Output the (X, Y) coordinate of the center of the cell containing the given text.  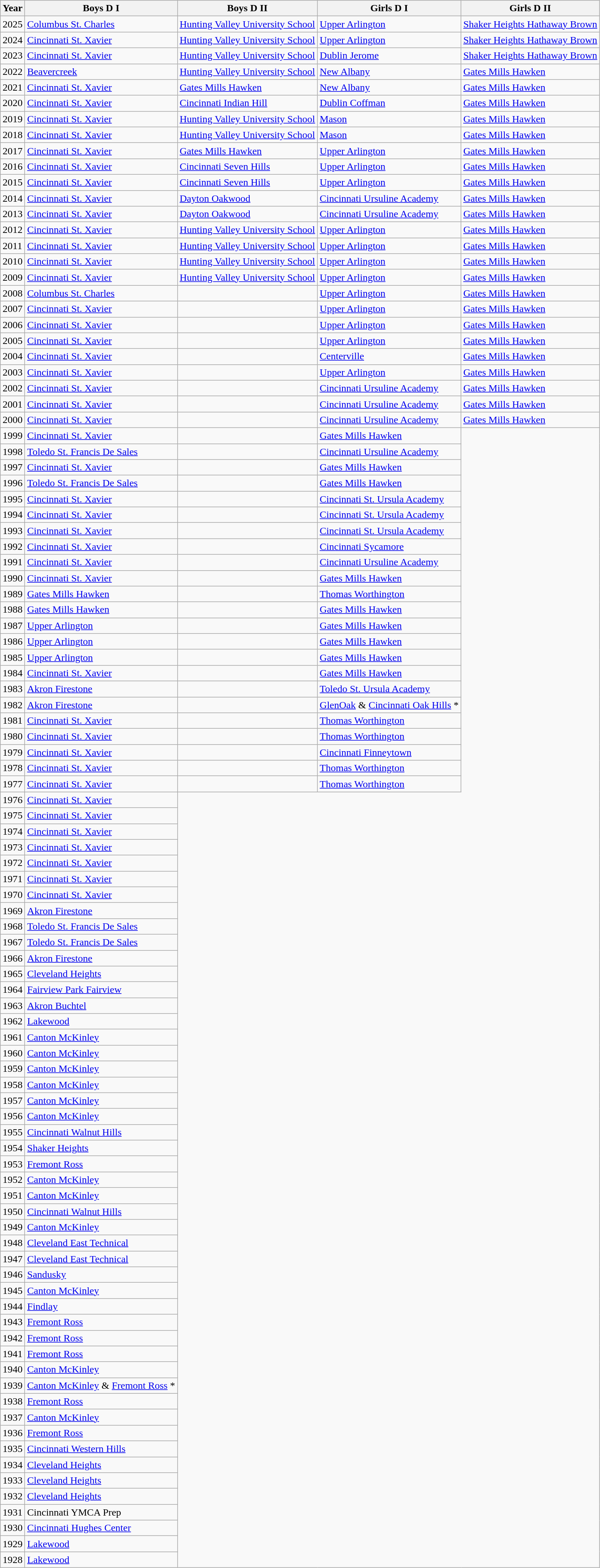
1971 (12, 879)
1983 (12, 689)
Cincinnati Hughes Center (101, 1528)
1996 (12, 483)
2013 (12, 214)
1962 (12, 1021)
Akron Buchtel (101, 1006)
1942 (12, 1338)
Centerville (389, 356)
Girls D II (530, 8)
2002 (12, 388)
1995 (12, 499)
2018 (12, 135)
1949 (12, 1227)
1993 (12, 531)
1986 (12, 641)
2012 (12, 230)
1933 (12, 1481)
1982 (12, 705)
2005 (12, 341)
1938 (12, 1401)
2014 (12, 198)
Cincinnati Sycamore (389, 547)
1957 (12, 1101)
1987 (12, 626)
Cincinnati Finneytown (389, 752)
2003 (12, 372)
GlenOak & Cincinnati Oak Hills * (389, 705)
1941 (12, 1354)
2024 (12, 40)
1975 (12, 816)
1958 (12, 1085)
1969 (12, 910)
1984 (12, 673)
2000 (12, 420)
2004 (12, 356)
Dublin Coffman (389, 103)
1947 (12, 1259)
1935 (12, 1449)
1989 (12, 594)
1979 (12, 752)
1951 (12, 1195)
1936 (12, 1433)
1961 (12, 1037)
2001 (12, 404)
2015 (12, 182)
1931 (12, 1512)
Boys D II (247, 8)
2020 (12, 103)
1940 (12, 1370)
1930 (12, 1528)
1977 (12, 784)
1965 (12, 974)
2022 (12, 72)
Findlay (101, 1306)
1988 (12, 610)
Cincinnati YMCA Prep (101, 1512)
Girls D I (389, 8)
1967 (12, 942)
1939 (12, 1385)
2008 (12, 293)
2011 (12, 246)
1976 (12, 800)
1964 (12, 990)
1966 (12, 958)
1974 (12, 831)
1952 (12, 1180)
Canton McKinley & Fremont Ross * (101, 1385)
1972 (12, 863)
1932 (12, 1496)
2009 (12, 277)
2023 (12, 56)
1970 (12, 895)
1946 (12, 1275)
1954 (12, 1148)
1928 (12, 1560)
1981 (12, 721)
1980 (12, 737)
1985 (12, 657)
Fairview Park Fairview (101, 990)
1950 (12, 1212)
1960 (12, 1053)
1944 (12, 1306)
1943 (12, 1322)
2019 (12, 119)
1929 (12, 1544)
1997 (12, 467)
Cincinnati Western Hills (101, 1449)
1963 (12, 1006)
1968 (12, 926)
Year (12, 8)
1973 (12, 847)
2016 (12, 166)
Sandusky (101, 1275)
2021 (12, 87)
1956 (12, 1116)
1999 (12, 435)
Boys D I (101, 8)
1948 (12, 1243)
1998 (12, 451)
Shaker Heights (101, 1148)
1955 (12, 1132)
1959 (12, 1069)
2007 (12, 309)
1934 (12, 1464)
1994 (12, 515)
Toledo St. Ursula Academy (389, 689)
1978 (12, 768)
1992 (12, 547)
2010 (12, 262)
Beavercreek (101, 72)
1990 (12, 578)
1991 (12, 562)
Dublin Jerome (389, 56)
2017 (12, 151)
2006 (12, 325)
1953 (12, 1164)
2025 (12, 24)
1937 (12, 1417)
1945 (12, 1291)
Cincinnati Indian Hill (247, 103)
